Find where the given text appears and provide that cell's center as [x, y] coordinate. 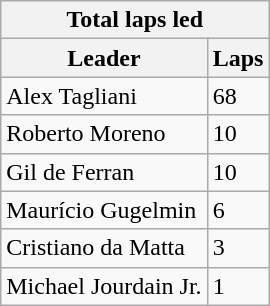
Alex Tagliani [104, 96]
Roberto Moreno [104, 134]
Laps [238, 58]
Cristiano da Matta [104, 248]
6 [238, 210]
Michael Jourdain Jr. [104, 286]
Leader [104, 58]
Gil de Ferran [104, 172]
1 [238, 286]
68 [238, 96]
Total laps led [135, 20]
Maurício Gugelmin [104, 210]
3 [238, 248]
